Scan for the cell matching the given text and deliver its (x, y) coordinate at center. 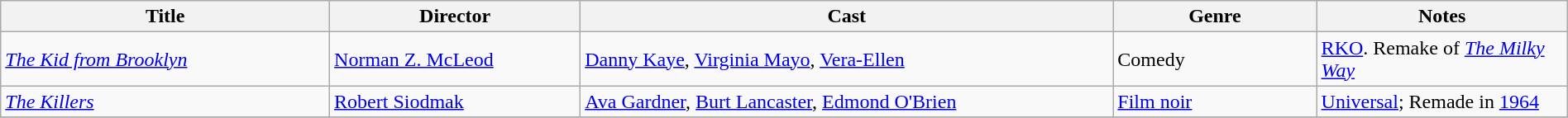
The Kid from Brooklyn (165, 59)
Comedy (1215, 59)
Notes (1442, 17)
Danny Kaye, Virginia Mayo, Vera-Ellen (847, 59)
Title (165, 17)
RKO. Remake of The Milky Way (1442, 59)
Cast (847, 17)
Norman Z. McLeod (455, 59)
Genre (1215, 17)
Film noir (1215, 101)
Robert Siodmak (455, 101)
The Killers (165, 101)
Ava Gardner, Burt Lancaster, Edmond O'Brien (847, 101)
Universal; Remade in 1964 (1442, 101)
Director (455, 17)
